Capture the cell that displays the provided text and extract its (X, Y) central coordinate. 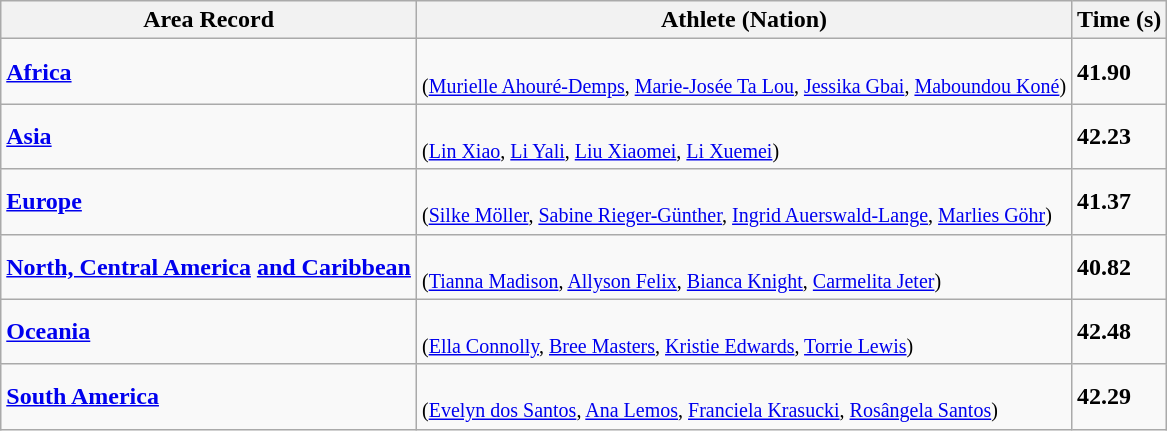
Europe (209, 202)
42.23 (1120, 136)
Time (s) (1120, 20)
(Silke Möller, Sabine Rieger-Günther, Ingrid Auerswald-Lange, Marlies Göhr) (744, 202)
Area Record (209, 20)
Oceania (209, 332)
42.29 (1120, 396)
South America (209, 396)
Athlete (Nation) (744, 20)
(Tianna Madison, Allyson Felix, Bianca Knight, Carmelita Jeter) (744, 266)
(Murielle Ahouré-Demps, Marie-Josée Ta Lou, Jessika Gbai, Maboundou Koné) (744, 72)
42.48 (1120, 332)
(Evelyn dos Santos, Ana Lemos, Franciela Krasucki, Rosângela Santos) (744, 396)
41.37 (1120, 202)
41.90 (1120, 72)
40.82 (1120, 266)
(Lin Xiao, Li Yali, Liu Xiaomei, Li Xuemei) (744, 136)
North, Central America and Caribbean (209, 266)
Asia (209, 136)
Africa (209, 72)
(Ella Connolly, Bree Masters, Kristie Edwards, Torrie Lewis) (744, 332)
